For the text-containing cell, return its midpoint in (x, y) coordinate format. 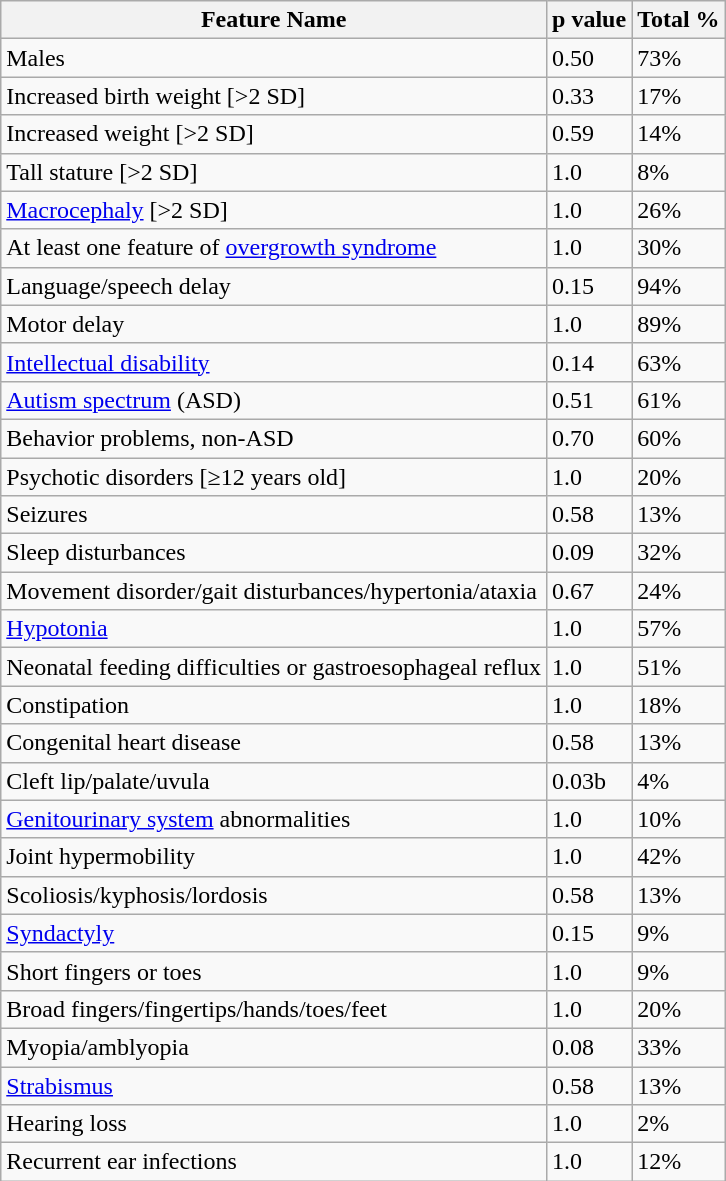
42% (679, 857)
60% (679, 438)
Short fingers or toes (274, 971)
2% (679, 1124)
At least one feature of overgrowth syndrome (274, 248)
Tall stature [>2 SD] (274, 172)
0.59 (590, 134)
63% (679, 362)
Joint hypermobility (274, 857)
Scoliosis/kyphosis/lordosis (274, 895)
0.14 (590, 362)
Sleep disturbances (274, 553)
12% (679, 1162)
24% (679, 591)
Cleft lip/palate/uvula (274, 781)
Hypotonia (274, 629)
Constipation (274, 705)
Congenital heart disease (274, 743)
Increased birth weight [>2 SD] (274, 96)
8% (679, 172)
Hearing loss (274, 1124)
Intellectual disability (274, 362)
Seizures (274, 515)
14% (679, 134)
Autism spectrum (ASD) (274, 400)
Movement disorder/gait disturbances/hypertonia/ataxia (274, 591)
p value (590, 20)
73% (679, 58)
Males (274, 58)
51% (679, 667)
Syndactyly (274, 933)
0.70 (590, 438)
Behavior problems, non-ASD (274, 438)
10% (679, 819)
0.67 (590, 591)
Myopia/amblyopia (274, 1047)
17% (679, 96)
4% (679, 781)
Feature Name (274, 20)
32% (679, 553)
Recurrent ear infections (274, 1162)
26% (679, 210)
0.08 (590, 1047)
Strabismus (274, 1085)
33% (679, 1047)
0.03b (590, 781)
0.51 (590, 400)
Psychotic disorders [≥12 years old] (274, 477)
0.50 (590, 58)
Motor delay (274, 324)
0.33 (590, 96)
30% (679, 248)
18% (679, 705)
Broad fingers/fingertips/hands/toes/feet (274, 1009)
94% (679, 286)
Macrocephaly [>2 SD] (274, 210)
Neonatal feeding difficulties or gastroesophageal reflux (274, 667)
57% (679, 629)
89% (679, 324)
Increased weight [>2 SD] (274, 134)
Genitourinary system abnormalities (274, 819)
0.09 (590, 553)
61% (679, 400)
Total % (679, 20)
Language/speech delay (274, 286)
